From the cell containing the given text, extract its center point as [x, y] coordinate. 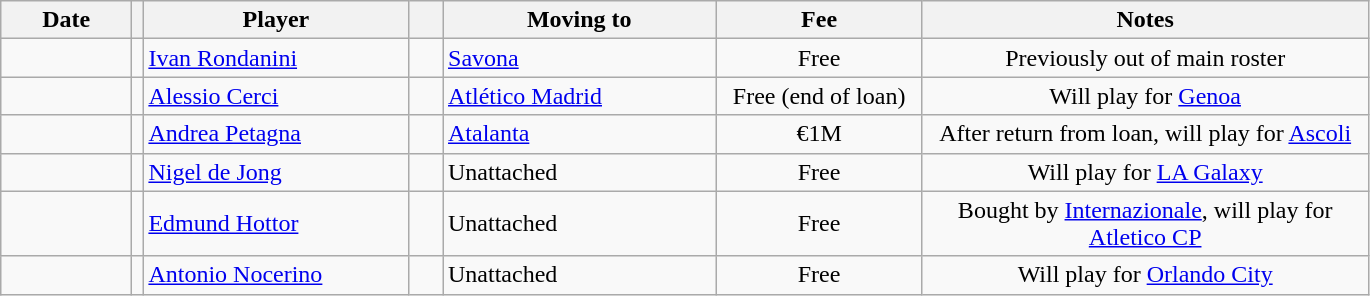
Free (end of loan) [819, 96]
Notes [1145, 20]
Nigel de Jong [276, 172]
Atlético Madrid [579, 96]
Antonio Nocerino [276, 275]
Moving to [579, 20]
Player [276, 20]
Will play for LA Galaxy [1145, 172]
Edmund Hottor [276, 224]
Ivan Rondanini [276, 58]
Bought by Internazionale, will play for Atletico CP [1145, 224]
€1M [819, 134]
Will play for Genoa [1145, 96]
Will play for Orlando City [1145, 275]
Savona [579, 58]
Andrea Petagna [276, 134]
Atalanta [579, 134]
After return from loan, will play for Ascoli [1145, 134]
Date [66, 20]
Previously out of main roster [1145, 58]
Fee [819, 20]
Alessio Cerci [276, 96]
